Identify which cell holds the provided text, then report its (X, Y) central coordinate. 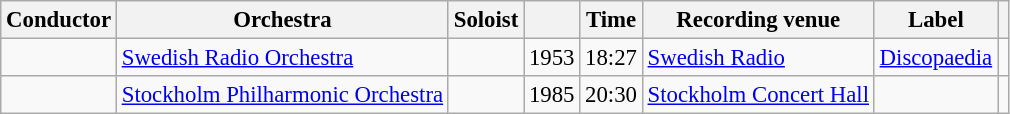
1985 (552, 95)
Discopaedia (936, 58)
Label (936, 20)
Swedish Radio (758, 58)
Stockholm Concert Hall (758, 95)
20:30 (612, 95)
Stockholm Philharmonic Orchestra (282, 95)
1953 (552, 58)
Orchestra (282, 20)
Soloist (486, 20)
Swedish Radio Orchestra (282, 58)
Recording venue (758, 20)
Conductor (59, 20)
18:27 (612, 58)
Time (612, 20)
